Search for the cell housing the specified text and yield its [x, y] center coordinate. 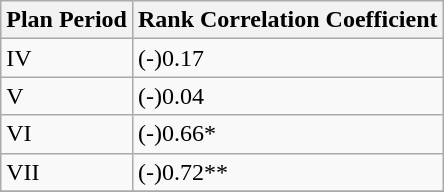
(-)0.66* [288, 134]
IV [67, 58]
VII [67, 172]
VI [67, 134]
Rank Correlation Coefficient [288, 20]
(-)0.17 [288, 58]
Plan Period [67, 20]
V [67, 96]
(-)0.04 [288, 96]
(-)0.72** [288, 172]
